Provide the [X, Y] coordinate of the cell's center where the given text is located.  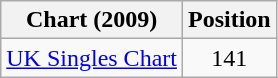
Chart (2009) [92, 20]
Position [229, 20]
141 [229, 58]
UK Singles Chart [92, 58]
